Detect which cell encompasses the target text, then output its (x, y) center coordinate. 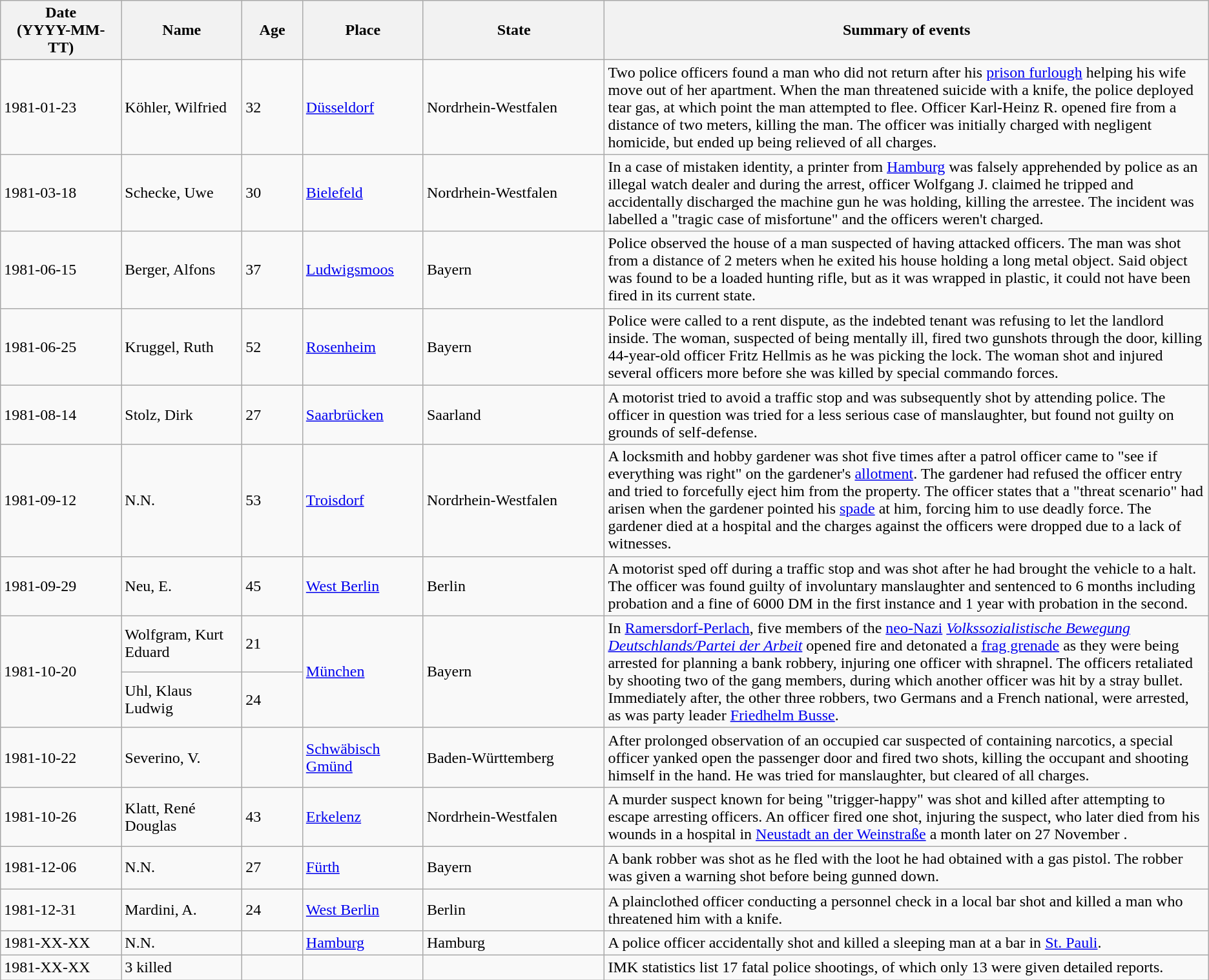
Summary of events (907, 30)
Düsseldorf (363, 107)
Kruggel, Ruth (182, 346)
Neu, E. (182, 586)
München (363, 672)
3 killed (182, 968)
Date(YYYY-MM-TT) (61, 30)
Name (182, 30)
Stolz, Dirk (182, 415)
1981-06-25 (61, 346)
1981-10-22 (61, 757)
43 (273, 817)
1981-03-18 (61, 193)
A bank robber was shot as he fled with the loot he had obtained with a gas pistol. The robber was given a warning shot before being gunned down. (907, 867)
Erkelenz (363, 817)
Schecke, Uwe (182, 193)
53 (273, 500)
State (514, 30)
Troisdorf (363, 500)
Fürth (363, 867)
Klatt, René Douglas (182, 817)
1981-09-29 (61, 586)
Wolfgram, Kurt Eduard (182, 643)
52 (273, 346)
Baden-Württemberg (514, 757)
Age (273, 30)
Uhl, Klaus Ludwig (182, 700)
Place (363, 30)
Ludwigsmoos (363, 270)
Saarland (514, 415)
Rosenheim (363, 346)
A police officer accidentally shot and killed a sleeping man at a bar in St. Pauli. (907, 943)
IMK statistics list 17 fatal police shootings, of which only 13 were given detailed reports. (907, 968)
Severino, V. (182, 757)
Berger, Alfons (182, 270)
1981-12-31 (61, 910)
30 (273, 193)
37 (273, 270)
1981-08-14 (61, 415)
32 (273, 107)
Mardini, A. (182, 910)
Bielefeld (363, 193)
Saarbrücken (363, 415)
1981-09-12 (61, 500)
Schwäbisch Gmünd (363, 757)
1981-06-15 (61, 270)
1981-12-06 (61, 867)
A plainclothed officer conducting a personnel check in a local bar shot and killed a man who threatened him with a knife. (907, 910)
1981-01-23 (61, 107)
1981-10-26 (61, 817)
45 (273, 586)
21 (273, 643)
Köhler, Wilfried (182, 107)
1981-10-20 (61, 672)
